Return the (X, Y) coordinate for the center point of the cell that contains the specified text.  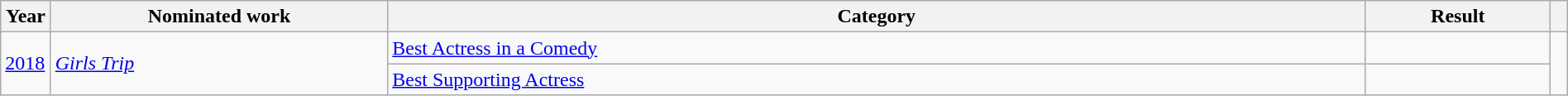
Result (1458, 17)
Category (877, 17)
Girls Trip (219, 64)
Year (26, 17)
Nominated work (219, 17)
2018 (26, 64)
Best Supporting Actress (877, 79)
Best Actress in a Comedy (877, 48)
